Extract the [x, y] coordinate from the center of the cell holding the provided text.  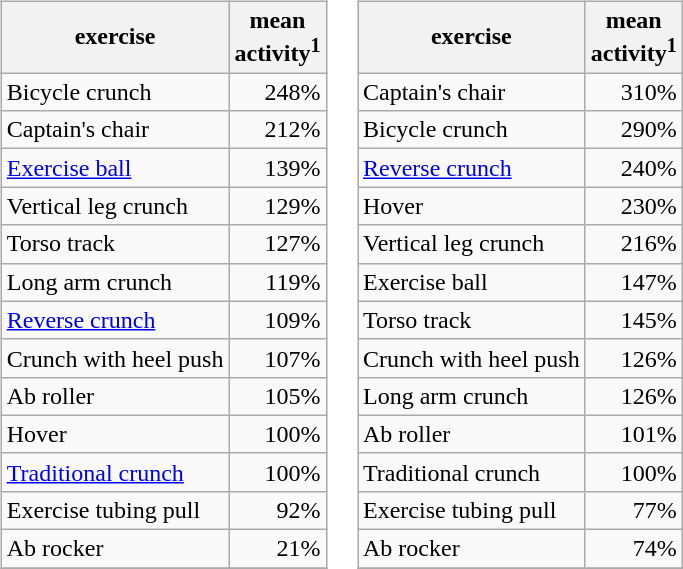
290% [634, 130]
127% [278, 244]
21% [278, 549]
310% [634, 92]
212% [278, 130]
119% [278, 282]
139% [278, 168]
248% [278, 92]
230% [634, 206]
74% [634, 549]
101% [634, 434]
107% [278, 358]
77% [634, 510]
105% [278, 396]
147% [634, 282]
240% [634, 168]
109% [278, 320]
145% [634, 320]
129% [278, 206]
92% [278, 510]
216% [634, 244]
